Return the (x, y) coordinate for the center point of the cell that contains the specified text.  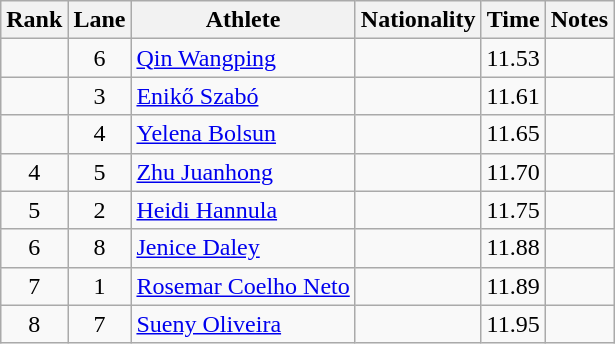
11.95 (513, 324)
Heidi Hannula (243, 210)
Jenice Daley (243, 248)
1 (100, 286)
Time (513, 20)
Enikő Szabó (243, 96)
Rosemar Coelho Neto (243, 286)
Qin Wangping (243, 58)
11.61 (513, 96)
Yelena Bolsun (243, 134)
Sueny Oliveira (243, 324)
11.70 (513, 172)
Lane (100, 20)
2 (100, 210)
Nationality (418, 20)
11.75 (513, 210)
11.88 (513, 248)
11.53 (513, 58)
11.65 (513, 134)
Zhu Juanhong (243, 172)
3 (100, 96)
Athlete (243, 20)
Notes (579, 20)
Rank (34, 20)
11.89 (513, 286)
